Scan for the cell matching the given text and deliver its (X, Y) coordinate at center. 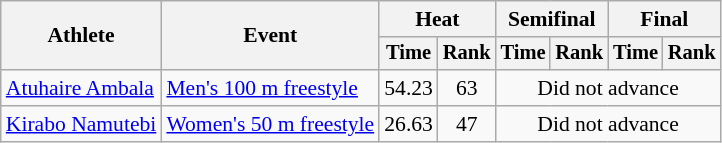
47 (467, 124)
Kirabo Namutebi (82, 124)
Atuhaire Ambala (82, 88)
Women's 50 m freestyle (270, 124)
Final (664, 19)
Heat (437, 19)
63 (467, 88)
54.23 (408, 88)
Semifinal (552, 19)
Athlete (82, 36)
Event (270, 36)
26.63 (408, 124)
Men's 100 m freestyle (270, 88)
